Determine the (X, Y) coordinate at the center of the cell enclosing the given text.  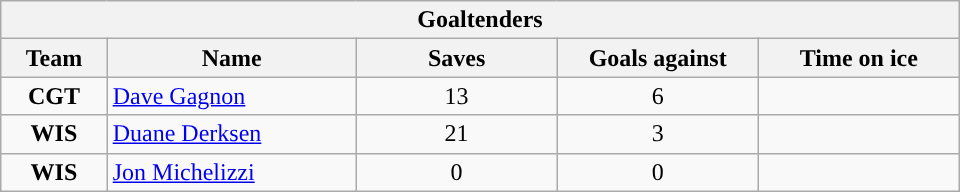
Team (54, 58)
Name (232, 58)
6 (658, 96)
3 (658, 134)
13 (456, 96)
Goaltenders (480, 20)
Jon Michelizzi (232, 172)
Goals against (658, 58)
Dave Gagnon (232, 96)
Time on ice (858, 58)
Duane Derksen (232, 134)
CGT (54, 96)
Saves (456, 58)
21 (456, 134)
